Pinpoint the cell where the given text exists, returning its (x, y) midpoint coordinate. 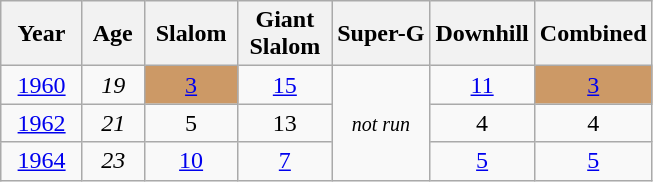
11 (482, 85)
19 (113, 85)
1964 (42, 161)
Downhill (482, 34)
10 (191, 161)
7 (285, 161)
23 (113, 161)
Age (113, 34)
15 (285, 85)
21 (113, 123)
Giant Slalom (285, 34)
Combined (593, 34)
1962 (42, 123)
1960 (42, 85)
not run (381, 123)
Slalom (191, 34)
Year (42, 34)
Super-G (381, 34)
13 (285, 123)
